Capture the cell that displays the provided text and extract its (X, Y) central coordinate. 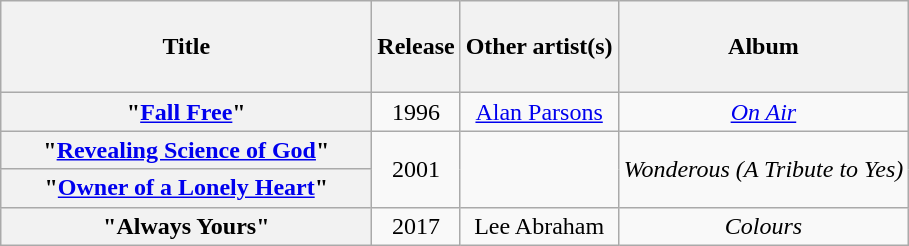
Colours (764, 226)
1996 (416, 112)
"Owner of a Lonely Heart" (186, 188)
Wonderous (A Tribute to Yes) (764, 169)
"Always Yours" (186, 226)
"Fall Free" (186, 112)
Other artist(s) (539, 47)
2017 (416, 226)
On Air (764, 112)
Lee Abraham (539, 226)
2001 (416, 169)
Alan Parsons (539, 112)
"Revealing Science of God" (186, 150)
Release (416, 47)
Album (764, 47)
Title (186, 47)
